Locate the cell with the specified text and output its [x, y] center coordinate. 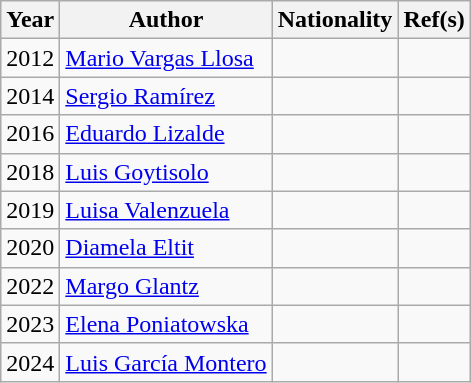
Luisa Valenzuela [166, 210]
Luis García Montero [166, 362]
2022 [30, 286]
Margo Glantz [166, 286]
Luis Goytisolo [166, 172]
2020 [30, 248]
Nationality [335, 20]
2024 [30, 362]
2012 [30, 58]
Elena Poniatowska [166, 324]
Author [166, 20]
2019 [30, 210]
Sergio Ramírez [166, 96]
2016 [30, 134]
2014 [30, 96]
Diamela Eltit [166, 248]
Ref(s) [434, 20]
Mario Vargas Llosa [166, 58]
2018 [30, 172]
2023 [30, 324]
Year [30, 20]
Eduardo Lizalde [166, 134]
